From the cell containing the given text, extract its center point as (X, Y) coordinate. 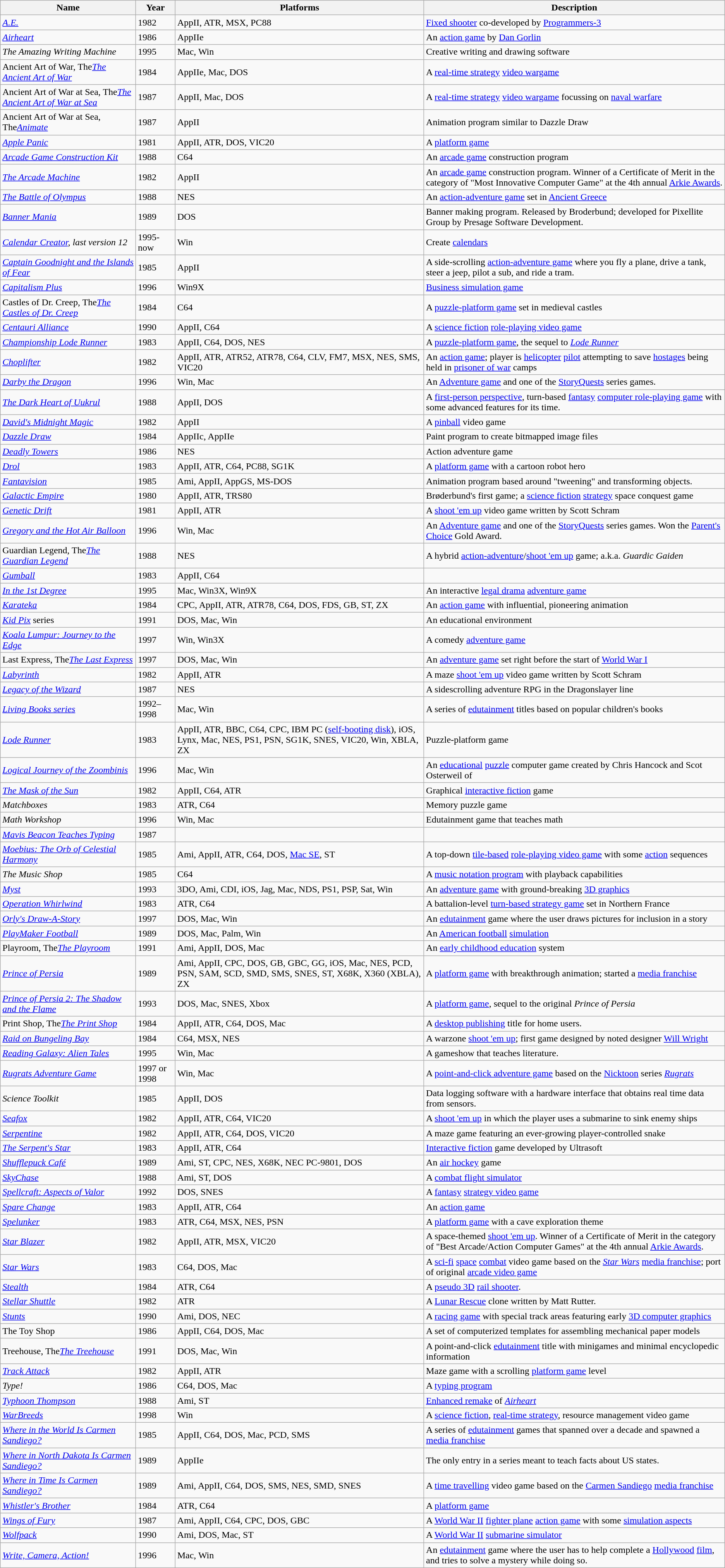
AppII, ATR, ATR52, ATR78, C64, CLV, FM7, MSX, NES, SMS, VIC20 (299, 362)
SkyChase (68, 1177)
Gumball (68, 576)
Where in Time Is Carmen Sandiego? (68, 1485)
Action adventure game (575, 451)
A Lunar Rescue clone written by Matt Rutter. (575, 1301)
Ami, AppII, CPC, DOS, GB, GBC, GG, iOS, Mac, NES, PCD, PSN, SAM, SCD, SMD, SMS, SNES, ST, X68K, X360 (XBLA), ZX (299, 973)
Seafox (68, 1118)
AppII, C64, ATR (299, 790)
A platform game with a cave exploration theme (575, 1222)
Where in the World Is Carmen Sandiego? (68, 1435)
Brøderbund's first game; a science fiction strategy space conquest game (575, 496)
DOS, Mac, SNES, Xbox (299, 1003)
Captain Goodnight and the Islands of Fear (68, 267)
Ami, DOS, Mac, ST (299, 1535)
Ami, ST, CPC, NES, X68K, NEC PC-9801, DOS (299, 1163)
Banner Mania (68, 217)
An action-adventure game set in Ancient Greece (575, 197)
1980 (156, 496)
A hybrid action-adventure/shoot 'em up game; a.k.a. Guardic Gaiden (575, 556)
Ami, AppII, DOS, Mac (299, 948)
Drol (68, 466)
Capitalism Plus (68, 287)
A puzzle-platform game set in medieval castles (575, 308)
Matchboxes (68, 805)
In the 1st Degree (68, 590)
Wolfpack (68, 1535)
Write, Camera, Action! (68, 1555)
Paint program to create bitmapped image files (575, 437)
A space-themed shoot 'em up. Winner of a Certificate of Merit in the category of "Best Arcade/Action Computer Games" at the 4th annual Arkie Awards. (575, 1241)
Business simulation game (575, 287)
Galactic Empire (68, 496)
AppIIe, Mac, DOS (299, 72)
An action game (575, 1207)
Serpentine (68, 1133)
An arcade game construction program (575, 157)
Interactive fiction game developed by Ultrasoft (575, 1148)
Fixed shooter co-developed by Programmers-3 (575, 22)
An action game; player is helicopter pilot attempting to save hostages being held in prisoner of war camps (575, 362)
Description (575, 8)
Treehouse, TheThe Treehouse (68, 1351)
Science Toolkit (68, 1098)
A real-time strategy video wargame (575, 72)
Print Shop, TheThe Print Shop (68, 1024)
AppII, ATR, BBC, C64, CPC, IBM PC (self-booting disk), iOS, Lynx, Mac, NES, PS1, PSN, SG1K, SNES, VIC20, Win, XBLA, ZX (299, 740)
Stealth (68, 1287)
Track Attack (68, 1371)
AppII, ATR, C64, DOS, VIC20 (299, 1133)
AppII, ATR, C64, DOS, Mac (299, 1024)
3DO, Ami, CDI, iOS, Jag, Mac, NDS, PS1, PSP, Sat, Win (299, 889)
An early childhood education system (575, 948)
Labyrinth (68, 675)
Rugrats Adventure Game (68, 1073)
An educational puzzle computer game created by Chris Hancock and Scot Osterweil of (575, 770)
C64, MSX, NES (299, 1038)
A fantasy strategy video game (575, 1192)
AppIIc, AppIIe (299, 437)
Fantavision (68, 481)
A real-time strategy video wargame focussing on naval warfare (575, 97)
A desktop publishing title for home users. (575, 1024)
Type! (68, 1386)
A point-and-click edutainment title with minigames and minimal encyclopedic information (575, 1351)
Graphical interactive fiction game (575, 790)
A.E. (68, 22)
Lode Runner (68, 740)
AppII, ATR, DOS, VIC20 (299, 142)
Centauri Alliance (68, 327)
A pinball video game (575, 422)
Ami, ST (299, 1401)
A side-scrolling action-adventure game where you fly a plane, drive a tank, steer a jeep, pilot a sub, and ride a tram. (575, 267)
A science fiction, real-time strategy, resource management video game (575, 1415)
Win, Win3X (299, 640)
A World War II submarine simulator (575, 1535)
Kid Pix series (68, 620)
Deadly Towers (68, 451)
The Arcade Machine (68, 177)
Ami, AppII, AppGS, MS-DOS (299, 481)
A science fiction role-playing video game (575, 327)
A platform game with breakthrough animation; started a media franchise (575, 973)
Arcade Game Construction Kit (68, 157)
Win9X (299, 287)
Ancient Art of War at Sea, TheThe Ancient Art of War at Sea (68, 97)
A sidescrolling adventure RPG in the Dragonslayer line (575, 689)
Name (68, 8)
Stunts (68, 1316)
Spare Change (68, 1207)
DOS (299, 217)
An action game by Dan Gorlin (575, 37)
Create calendars (575, 242)
Choplifter (68, 362)
PlayMaker Football (68, 933)
Prince of Persia (68, 973)
Shufflepuck Café (68, 1163)
CPC, AppII, ATR, ATR78, C64, DOS, FDS, GB, ST, ZX (299, 605)
Ami, AppII, ATR, C64, DOS, Mac SE, ST (299, 855)
Animation program based around "tweening" and transforming objects. (575, 481)
ATR, C64, MSX, NES, PSN (299, 1222)
The Dark Heart of Uukrul (68, 402)
Puzzle-platform game (575, 740)
AppII, C64, DOS, NES (299, 342)
Castles of Dr. Creep, TheThe Castles of Dr. Creep (68, 308)
A gameshow that teaches literature. (575, 1053)
A typing program (575, 1386)
Wings of Fury (68, 1520)
An adventure game with ground-breaking 3D graphics (575, 889)
A maze game featuring an ever-growing player-controlled snake (575, 1133)
An American football simulation (575, 933)
A point-and-click adventure game based on the Nicktoon series Rugrats (575, 1073)
Star Blazer (68, 1241)
Playroom, TheThe Playroom (68, 948)
Airheart (68, 37)
Championship Lode Runner (68, 342)
1992 (156, 1192)
A first-person perspective, turn-based fantasy computer role-playing game with some advanced features for its time. (575, 402)
Gregory and the Hot Air Balloon (68, 530)
An Adventure game and one of the StoryQuests series games. (575, 382)
A battalion-level turn-based strategy game set in Northern France (575, 904)
Whistler's Brother (68, 1506)
Reading Galaxy: Alien Tales (68, 1053)
The Amazing Writing Machine (68, 52)
Ancient Art of War at Sea, TheAnimate (68, 122)
The Mask of the Sun (68, 790)
Darby the Dragon (68, 382)
AppII, C64, DOS, Mac (299, 1331)
A platform game, sequel to the original Prince of Persia (575, 1003)
Logical Journey of the Zoombinis (68, 770)
A series of edutainment games that spanned over a decade and spawned a media franchise (575, 1435)
Operation Whirlwind (68, 904)
An edutainment game where the user draws pictures for inclusion in a story (575, 919)
An action game with influential, pioneering animation (575, 605)
Ami, ST, DOS (299, 1177)
A music notation program with playback capabilities (575, 874)
A maze shoot 'em up video game written by Scott Schram (575, 675)
Memory puzzle game (575, 805)
Edutainment game that teaches math (575, 819)
A time travelling video game based on the Carmen Sandiego media franchise (575, 1485)
The Serpent's Star (68, 1148)
A platform game with a cartoon robot hero (575, 466)
A shoot 'em up in which the player uses a submarine to sink enemy ships (575, 1118)
Koala Lumpur: Journey to the Edge (68, 640)
The Music Shop (68, 874)
AppII, Mac, DOS (299, 97)
Ami, DOS, NEC (299, 1316)
Mac, Win3X, Win9X (299, 590)
A World War II fighter plane action game with some simulation aspects (575, 1520)
Raid on Bungeling Bay (68, 1038)
Legacy of the Wizard (68, 689)
AppII, ATR, MSX, PC88 (299, 22)
Ancient Art of War, TheThe Ancient Art of War (68, 72)
Math Workshop (68, 819)
A top-down tile-based role-playing video game with some action sequences (575, 855)
Prince of Persia 2: The Shadow and the Flame (68, 1003)
WarBreeds (68, 1415)
1998 (156, 1415)
Ami, AppII, C64, DOS, SMS, NES, SMD, SNES (299, 1485)
Animation program similar to Dazzle Draw (575, 122)
DOS, SNES (299, 1192)
An adventure game set right before the start of World War I (575, 660)
An educational environment (575, 620)
Star Wars (68, 1267)
Maze game with a scrolling platform game level (575, 1371)
Last Express, TheThe Last Express (68, 660)
Living Books series (68, 709)
The Battle of Olympus (68, 197)
A series of edutainment titles based on popular children's books (575, 709)
Genetic Drift (68, 510)
Karateka (68, 605)
Enhanced remake of Airheart (575, 1401)
A shoot 'em up video game written by Scott Schram (575, 510)
Year (156, 8)
The only entry in a series meant to teach facts about US states. (575, 1461)
Guardian Legend, TheThe Guardian Legend (68, 556)
DOS, Mac, Palm, Win (299, 933)
Ami, AppII, C64, CPC, DOS, GBC (299, 1520)
Mavis Beacon Teaches Typing (68, 834)
AppII, ATR, C64, PC88, SG1K (299, 466)
A combat flight simulator (575, 1177)
David's Midnight Magic (68, 422)
Calendar Creator, last version 12 (68, 242)
AppII, ATR, MSX, VIC20 (299, 1241)
Spellcraft: Aspects of Valor (68, 1192)
Moebius: The Orb of Celestial Harmony (68, 855)
1997 or 1998 (156, 1073)
A set of computerized templates for assembling mechanical paper models (575, 1331)
Spelunker (68, 1222)
An air hockey game (575, 1163)
A pseudo 3D rail shooter. (575, 1287)
An interactive legal drama adventure game (575, 590)
Data logging software with a hardware interface that obtains real time data from sensors. (575, 1098)
Orly's Draw-A-Story (68, 919)
Where in North Dakota Is Carmen Sandiego? (68, 1461)
A puzzle-platform game, the sequel to Lode Runner (575, 342)
Myst (68, 889)
Dazzle Draw (68, 437)
AppII, C64, DOS, Mac, PCD, SMS (299, 1435)
A sci-fi space combat video game based on the Star Wars media franchise; port of original arcade video game (575, 1267)
A comedy adventure game (575, 640)
A racing game with special track areas featuring early 3D computer graphics (575, 1316)
Creative writing and drawing software (575, 52)
ATR (299, 1301)
The Toy Shop (68, 1331)
Stellar Shuttle (68, 1301)
AppII, ATR, C64, VIC20 (299, 1118)
AppII, ATR, TRS80 (299, 496)
A warzone shoot 'em up; first game designed by noted designer Will Wright (575, 1038)
Banner making program. Released by Broderbund; developed for Pixellite Group by Presage Software Development. (575, 217)
Platforms (299, 8)
An edutainment game where the user has to help complete a Hollywood film, and tries to solve a mystery while doing so. (575, 1555)
Typhoon Thompson (68, 1401)
An Adventure game and one of the StoryQuests series games. Won the Parent's Choice Gold Award. (575, 530)
Apple Panic (68, 142)
1995-now (156, 242)
1992–1998 (156, 709)
